For the text-containing cell, return its midpoint in [x, y] coordinate format. 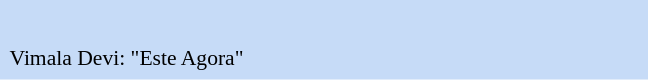
Vimala Devi: "Este Agora" [324, 58]
